Find where the given text appears and provide that cell's center as [X, Y] coordinate. 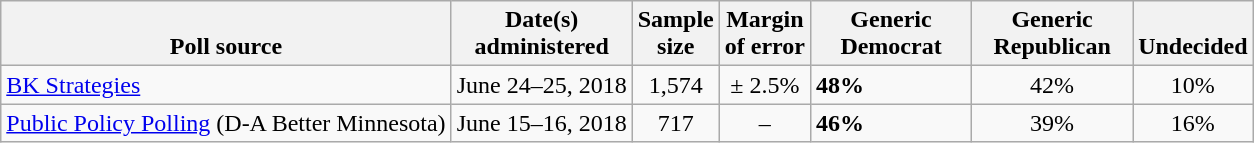
10% [1193, 85]
– [764, 123]
Marginof error [764, 34]
Undecided [1193, 34]
June 24–25, 2018 [542, 85]
GenericDemocrat [890, 34]
1,574 [676, 85]
Samplesize [676, 34]
± 2.5% [764, 85]
48% [890, 85]
BK Strategies [226, 85]
42% [1052, 85]
GenericRepublican [1052, 34]
June 15–16, 2018 [542, 123]
717 [676, 123]
16% [1193, 123]
Date(s)administered [542, 34]
39% [1052, 123]
Public Policy Polling (D-A Better Minnesota) [226, 123]
46% [890, 123]
Poll source [226, 34]
